Determine the (X, Y) coordinate at the center of the cell enclosing the given text.  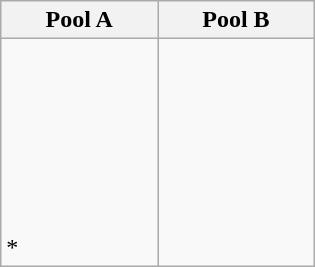
Pool A (80, 20)
Pool B (236, 20)
* (80, 152)
